Detect which cell encompasses the target text, then output its [X, Y] center coordinate. 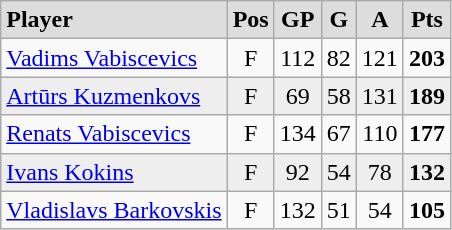
78 [380, 172]
67 [338, 134]
121 [380, 58]
58 [338, 96]
105 [426, 210]
A [380, 20]
92 [298, 172]
G [338, 20]
131 [380, 96]
Ivans Kokins [114, 172]
Vadims Vabiscevics [114, 58]
Player [114, 20]
82 [338, 58]
GP [298, 20]
134 [298, 134]
177 [426, 134]
Pts [426, 20]
110 [380, 134]
189 [426, 96]
69 [298, 96]
Pos [250, 20]
Renats Vabiscevics [114, 134]
112 [298, 58]
51 [338, 210]
203 [426, 58]
Artūrs Kuzmenkovs [114, 96]
Vladislavs Barkovskis [114, 210]
